Output the (X, Y) coordinate of the center of the cell containing the given text.  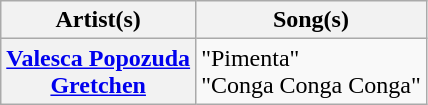
Valesca PopozudaGretchen (98, 72)
"Pimenta""Conga Conga Conga" (312, 72)
Artist(s) (98, 20)
Song(s) (312, 20)
